Locate the cell with the specified text and output its [x, y] center coordinate. 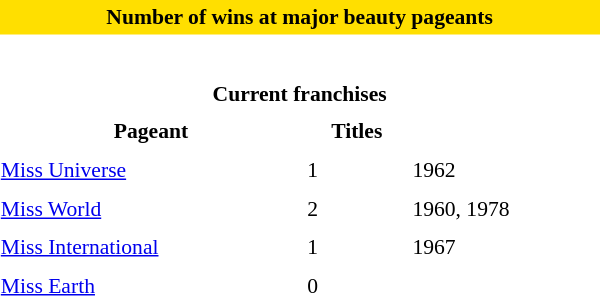
1960, 1978 [506, 208]
1962 [506, 170]
2 [357, 208]
1967 [506, 248]
Titles [357, 132]
